Return the (x, y) coordinate for the center point of the cell that contains the specified text.  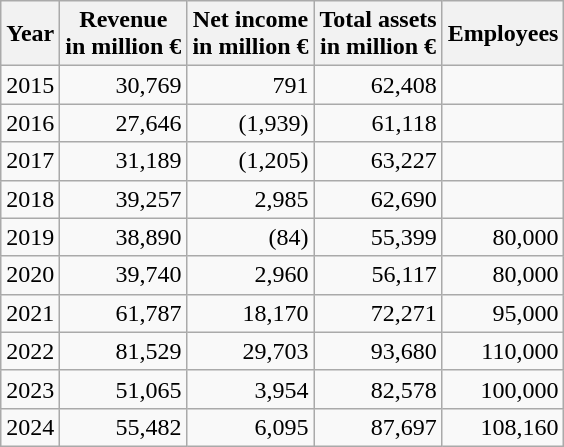
2018 (30, 199)
Net incomein million € (250, 34)
6,095 (250, 427)
2022 (30, 351)
31,189 (124, 161)
30,769 (124, 85)
3,954 (250, 389)
2015 (30, 85)
(84) (250, 237)
2021 (30, 313)
2016 (30, 123)
55,399 (378, 237)
18,170 (250, 313)
110,000 (503, 351)
72,271 (378, 313)
62,408 (378, 85)
51,065 (124, 389)
81,529 (124, 351)
61,118 (378, 123)
Employees (503, 34)
2,985 (250, 199)
62,690 (378, 199)
Revenuein million € (124, 34)
108,160 (503, 427)
Total assetsin million € (378, 34)
100,000 (503, 389)
(1,205) (250, 161)
55,482 (124, 427)
38,890 (124, 237)
Year (30, 34)
(1,939) (250, 123)
29,703 (250, 351)
27,646 (124, 123)
82,578 (378, 389)
39,740 (124, 275)
63,227 (378, 161)
95,000 (503, 313)
2017 (30, 161)
39,257 (124, 199)
61,787 (124, 313)
2020 (30, 275)
2024 (30, 427)
791 (250, 85)
56,117 (378, 275)
87,697 (378, 427)
2,960 (250, 275)
2019 (30, 237)
2023 (30, 389)
93,680 (378, 351)
